Detect which cell encompasses the target text, then output its (x, y) center coordinate. 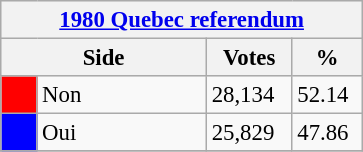
25,829 (249, 133)
Oui (122, 133)
28,134 (249, 95)
1980 Quebec referendum (182, 20)
47.86 (328, 133)
Side (104, 58)
Non (122, 95)
% (328, 58)
Votes (249, 58)
52.14 (328, 95)
